Identify which cell holds the provided text, then report its [x, y] central coordinate. 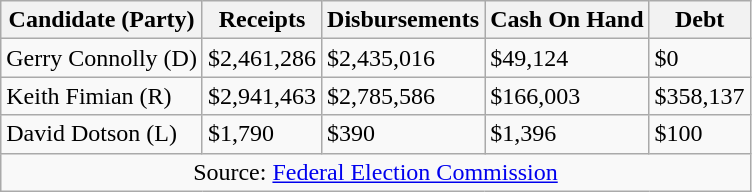
Disbursements [404, 20]
$166,003 [567, 96]
Keith Fimian (R) [102, 96]
$2,941,463 [262, 96]
$2,785,586 [404, 96]
Receipts [262, 20]
$390 [404, 134]
$0 [700, 58]
$1,790 [262, 134]
$2,435,016 [404, 58]
Debt [700, 20]
$358,137 [700, 96]
David Dotson (L) [102, 134]
Candidate (Party) [102, 20]
$49,124 [567, 58]
$100 [700, 134]
$2,461,286 [262, 58]
Gerry Connolly (D) [102, 58]
Source: Federal Election Commission [376, 172]
$1,396 [567, 134]
Cash On Hand [567, 20]
